Locate the cell with the specified text and output its [X, Y] center coordinate. 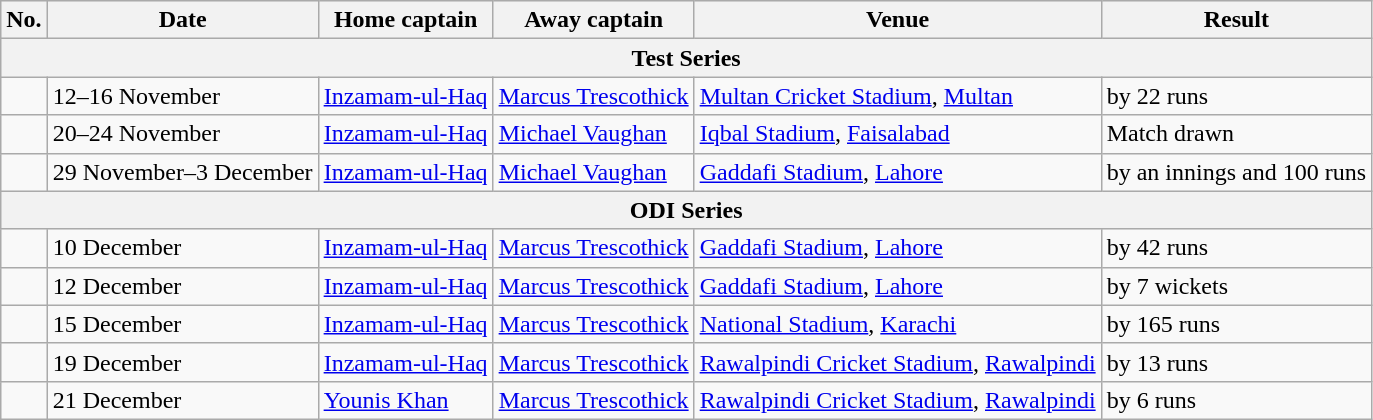
Date [182, 20]
Iqbal Stadium, Faisalabad [898, 134]
20–24 November [182, 134]
by 6 runs [1236, 400]
10 December [182, 248]
Home captain [406, 20]
15 December [182, 324]
Test Series [686, 58]
Match drawn [1236, 134]
12 December [182, 286]
No. [24, 20]
21 December [182, 400]
Away captain [594, 20]
Result [1236, 20]
ODI Series [686, 210]
by 13 runs [1236, 362]
by 42 runs [1236, 248]
12–16 November [182, 96]
29 November–3 December [182, 172]
Younis Khan [406, 400]
National Stadium, Karachi [898, 324]
by an innings and 100 runs [1236, 172]
by 165 runs [1236, 324]
by 7 wickets [1236, 286]
by 22 runs [1236, 96]
Multan Cricket Stadium, Multan [898, 96]
19 December [182, 362]
Venue [898, 20]
